From the cell containing the given text, extract its center point as [x, y] coordinate. 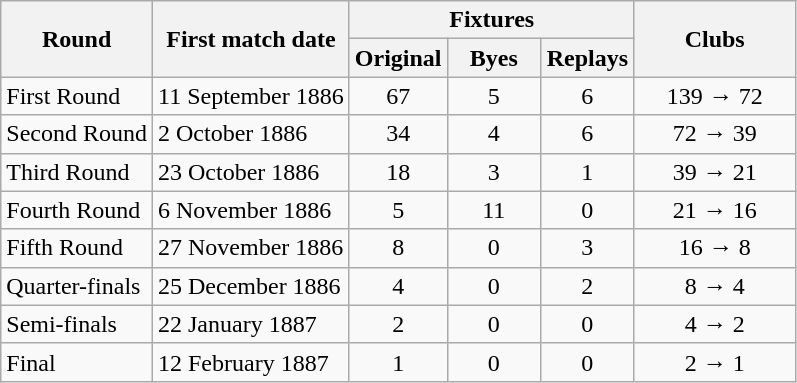
First Round [77, 96]
2 → 1 [714, 362]
Fixtures [492, 20]
21 → 16 [714, 210]
Second Round [77, 134]
Replays [588, 58]
39 → 21 [714, 172]
Round [77, 39]
22 January 1887 [250, 324]
16 → 8 [714, 248]
34 [398, 134]
18 [398, 172]
11 September 1886 [250, 96]
23 October 1886 [250, 172]
Byes [494, 58]
72 → 39 [714, 134]
139 → 72 [714, 96]
25 December 1886 [250, 286]
4 → 2 [714, 324]
67 [398, 96]
Clubs [714, 39]
Final [77, 362]
Quarter-finals [77, 286]
8 [398, 248]
Fifth Round [77, 248]
11 [494, 210]
Semi-finals [77, 324]
12 February 1887 [250, 362]
2 October 1886 [250, 134]
8 → 4 [714, 286]
Fourth Round [77, 210]
6 November 1886 [250, 210]
Third Round [77, 172]
27 November 1886 [250, 248]
Original [398, 58]
First match date [250, 39]
